Scan for the cell matching the given text and deliver its [X, Y] coordinate at center. 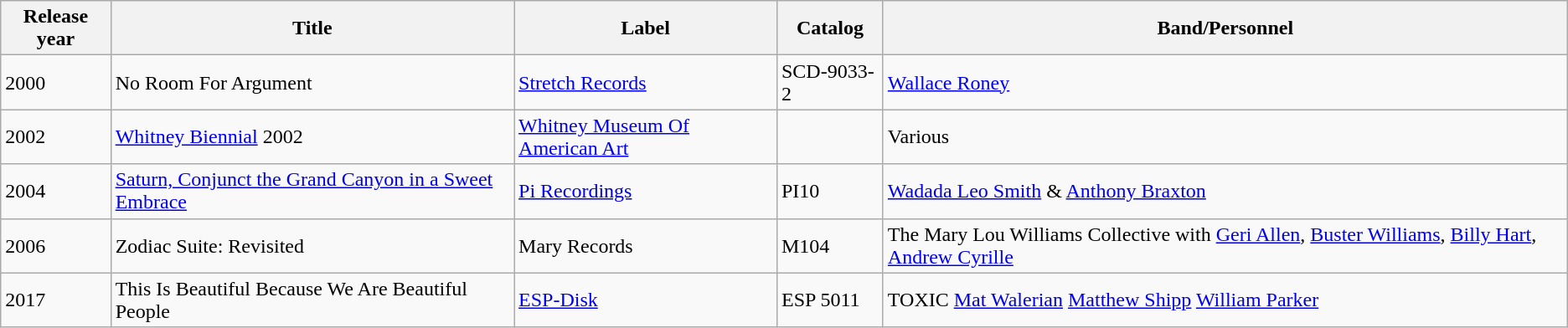
Catalog [829, 28]
Wadada Leo Smith & Anthony Braxton [1225, 191]
The Mary Lou Williams Collective with Geri Allen, Buster Williams, Billy Hart, Andrew Cyrille [1225, 246]
2002 [55, 137]
No Room For Argument [312, 82]
Band/Personnel [1225, 28]
2004 [55, 191]
M104 [829, 246]
2006 [55, 246]
ESP-Disk [646, 300]
Various [1225, 137]
Wallace Roney [1225, 82]
Label [646, 28]
Release year [55, 28]
SCD-9033-2 [829, 82]
Whitney Museum Of American Art [646, 137]
Mary Records [646, 246]
2000 [55, 82]
ESP 5011 [829, 300]
Title [312, 28]
Saturn, Conjunct the Grand Canyon in a Sweet Embrace [312, 191]
TOXIC Mat Walerian Matthew Shipp William Parker [1225, 300]
Whitney Biennial 2002 [312, 137]
This Is Beautiful Because We Are Beautiful People [312, 300]
2017 [55, 300]
PI10 [829, 191]
Zodiac Suite: Revisited [312, 246]
Pi Recordings [646, 191]
Stretch Records [646, 82]
